Pinpoint the cell where the given text exists, returning its [X, Y] midpoint coordinate. 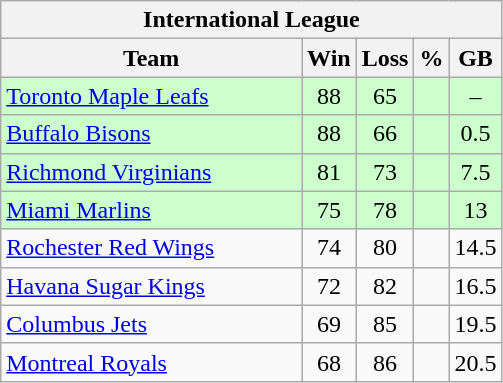
73 [385, 172]
20.5 [476, 362]
% [432, 58]
Win [330, 58]
Team [152, 58]
Buffalo Bisons [152, 134]
19.5 [476, 324]
72 [330, 286]
82 [385, 286]
66 [385, 134]
7.5 [476, 172]
Rochester Red Wings [152, 248]
GB [476, 58]
80 [385, 248]
Loss [385, 58]
86 [385, 362]
13 [476, 210]
International League [252, 20]
74 [330, 248]
75 [330, 210]
78 [385, 210]
Columbus Jets [152, 324]
– [476, 96]
Miami Marlins [152, 210]
16.5 [476, 286]
0.5 [476, 134]
81 [330, 172]
Havana Sugar Kings [152, 286]
68 [330, 362]
69 [330, 324]
14.5 [476, 248]
85 [385, 324]
Montreal Royals [152, 362]
Toronto Maple Leafs [152, 96]
65 [385, 96]
Richmond Virginians [152, 172]
